Return the (X, Y) coordinate for the center point of the cell that contains the specified text.  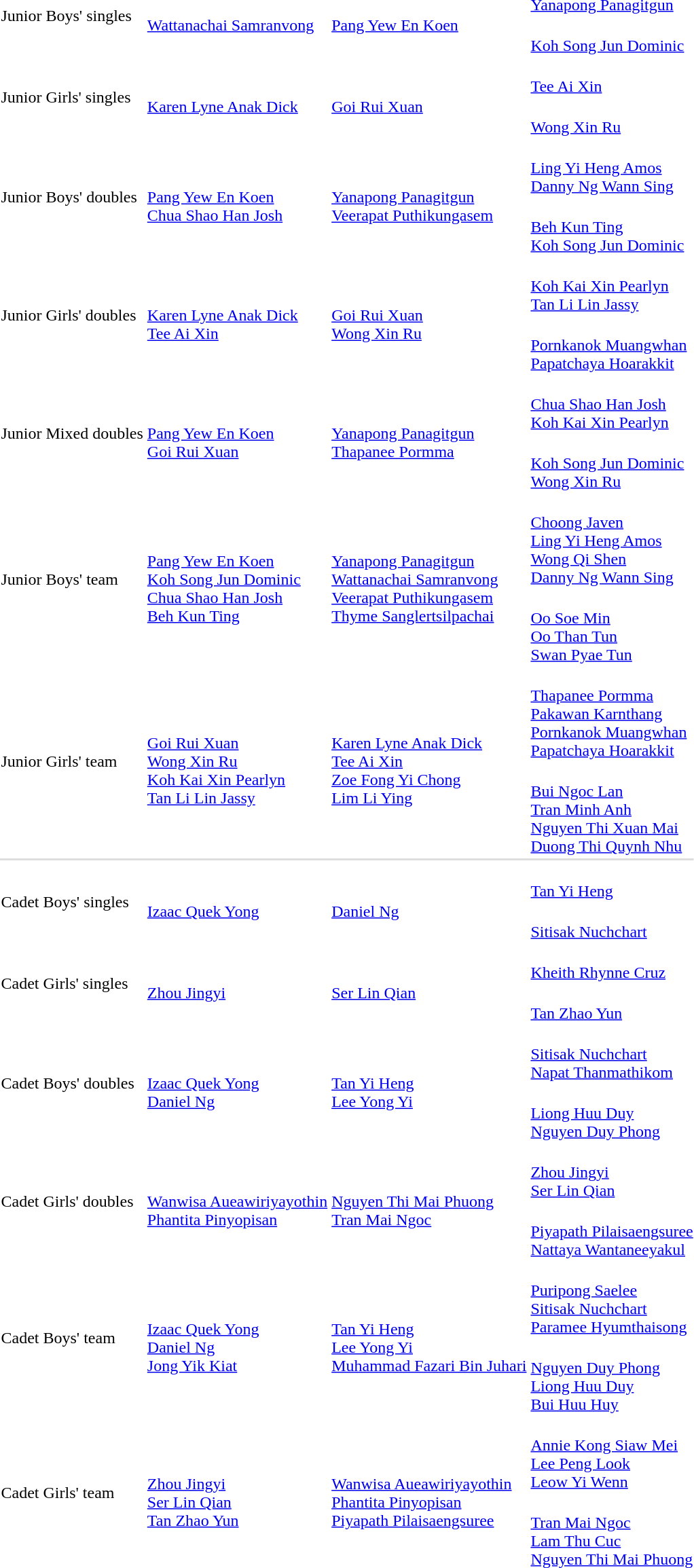
Beh Kun TingKoh Song Jun Dominic (612, 227)
Junior Mixed doubles (72, 433)
Nguyen Thi Mai PhuongTran Mai Ngoc (429, 1202)
Yanapong PanagitgunThapanee Pormma (429, 433)
Pang Yew En KoenGoi Rui Xuan (237, 433)
Zhou JingyiSer Lin Qian (612, 1172)
Koh Song Jun Dominic (612, 37)
Junior Girls' team (72, 762)
Choong JavenLing Yi Heng AmosWong Qi ShenDanny Ng Wann Sing (612, 541)
Koh Kai Xin PearlynTan Li Lin Jassy (612, 286)
Junior Girls' singles (72, 98)
Junior Boys' doubles (72, 197)
Ling Yi Heng AmosDanny Ng Wann Sing (612, 168)
Koh Song Jun DominicWong Xin Ru (612, 463)
Pang Yew En KoenChua Shao Han Josh (237, 197)
Tan Yi Heng (612, 881)
Izaac Quek Yong (237, 902)
Zhou Jingyi (237, 983)
Thapanee PormmaPakawan KarnthangPornkanok MuangwhanPapatchaya Hoarakkit (612, 714)
Yanapong PanagitgunWattanachai SamranvongVeerapat PuthikungasemThyme Sanglertsilpachai (429, 579)
Yanapong PanagitgunVeerapat Puthikungasem (429, 197)
Cadet Boys' singles (72, 902)
Tan Yi HengLee Yong Yi (429, 1084)
Izaac Quek YongDaniel Ng (237, 1084)
Cadet Boys' team (72, 1338)
Izaac Quek YongDaniel NgJong Yik Kiat (237, 1338)
Oo Soe MinOo Than TunSwan Pyae Tun (612, 627)
Chua Shao Han JoshKoh Kai Xin Pearlyn (612, 404)
Bui Ngoc LanTran Minh AnhNguyen Thi Xuan MaiDuong Thi Quynh Nhu (612, 809)
Tan Yi HengLee Yong YiMuhammad Fazari Bin Juhari (429, 1338)
Cadet Girls' singles (72, 983)
Wanwisa AueawiriyayothinPhantita Pinyopisan (237, 1202)
Cadet Girls' doubles (72, 1202)
Karen Lyne Anak DickTee Ai Xin (237, 315)
Pang Yew En KoenKoh Song Jun DominicChua Shao Han JoshBeh Kun Ting (237, 579)
Junior Boys' team (72, 579)
Kheith Rhynne Cruz (612, 963)
Tee Ai Xin (612, 77)
Nguyen Duy PhongLiong Huu DuyBui Huu Huy (612, 1377)
Wong Xin Ru (612, 118)
Piyapath PilaisaengsureeNattaya Wantaneeyakul (612, 1231)
Karen Lyne Anak Dick (237, 98)
Goi Rui XuanWong Xin RuKoh Kai Xin PearlynTan Li Lin Jassy (237, 762)
Annie Kong Siaw MeiLee Peng LookLeow Yi Wenn (612, 1455)
Junior Girls' doubles (72, 315)
Ser Lin Qian (429, 983)
Sitisak Nuchchart (612, 922)
Karen Lyne Anak DickTee Ai XinZoe Fong Yi ChongLim Li Ying (429, 762)
Goi Rui Xuan (429, 98)
Pornkanok MuangwhanPapatchaya Hoarakkit (612, 345)
Cadet Boys' doubles (72, 1084)
Daniel Ng (429, 902)
Puripong SaeleeSitisak NuchchartParamee Hyumthaisong (612, 1300)
Liong Huu DuyNguyen Duy Phong (612, 1113)
Tan Zhao Yun (612, 1004)
Sitisak NuchchartNapat Thanmathikom (612, 1054)
Goi Rui XuanWong Xin Ru (429, 315)
